Scan for the cell matching the given text and deliver its [x, y] coordinate at center. 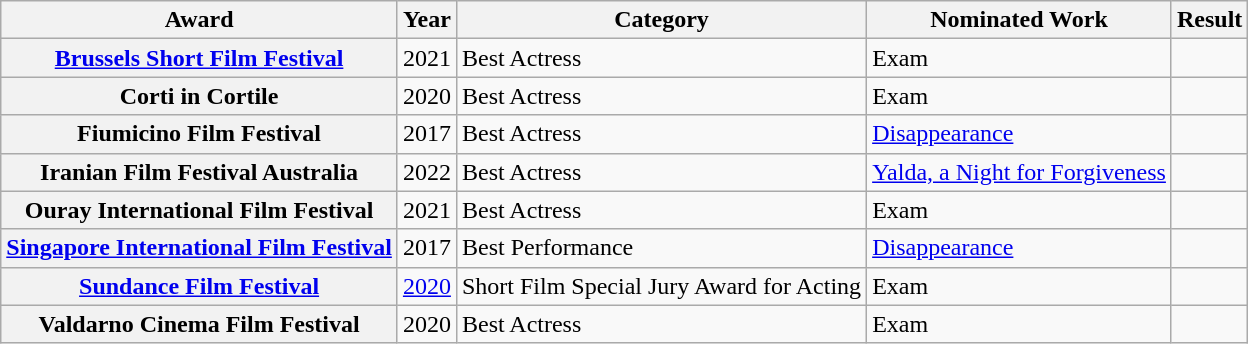
Corti in Cortile [200, 96]
2022 [426, 172]
Ouray International Film Festival [200, 210]
Result [1209, 20]
Best Performance [661, 248]
Nominated Work [1020, 20]
Brussels Short Film Festival [200, 58]
Valdarno Cinema Film Festival [200, 324]
Singapore International Film Festival [200, 248]
Sundance Film Festival [200, 286]
Award [200, 20]
Short Film Special Jury Award for Acting [661, 286]
Category [661, 20]
Year [426, 20]
Fiumicino Film Festival [200, 134]
Iranian Film Festival Australia [200, 172]
Yalda, a Night for Forgiveness [1020, 172]
